Pinpoint the cell where the given text exists, returning its (x, y) midpoint coordinate. 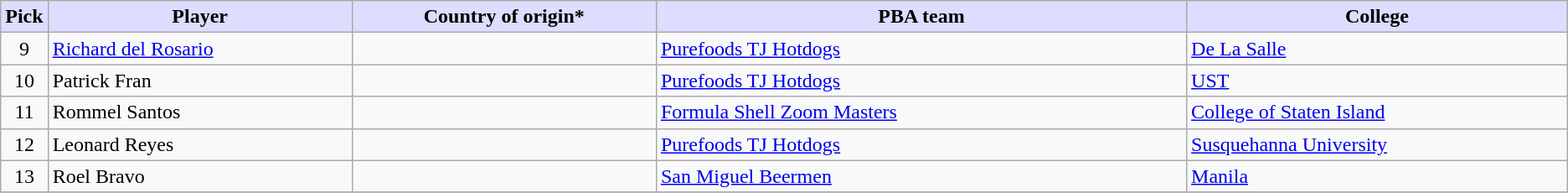
Leonard Reyes (199, 144)
De La Salle (1377, 49)
Country of origin* (504, 17)
College (1377, 17)
UST (1377, 81)
Rommel Santos (199, 112)
San Miguel Beermen (921, 176)
11 (24, 112)
Pick (24, 17)
9 (24, 49)
10 (24, 81)
13 (24, 176)
College of Staten Island (1377, 112)
12 (24, 144)
Susquehanna University (1377, 144)
Roel Bravo (199, 176)
Formula Shell Zoom Masters (921, 112)
Patrick Fran (199, 81)
PBA team (921, 17)
Player (199, 17)
Richard del Rosario (199, 49)
Manila (1377, 176)
